Find where the given text appears and provide that cell's center as [X, Y] coordinate. 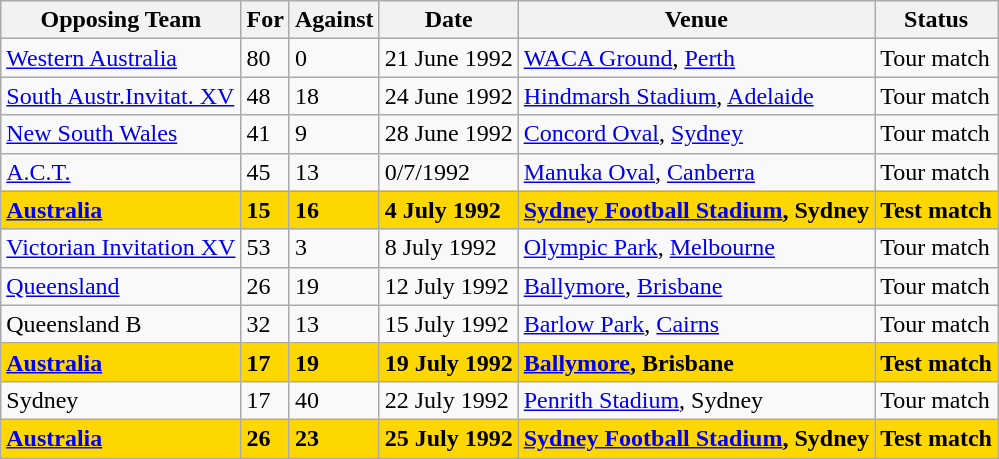
32 [265, 324]
45 [265, 172]
0/7/1992 [448, 172]
4 July 1992 [448, 210]
8 July 1992 [448, 248]
WACA Ground, Perth [696, 58]
15 [265, 210]
16 [334, 210]
28 June 1992 [448, 134]
12 July 1992 [448, 286]
Against [334, 20]
Status [936, 20]
A.C.T. [121, 172]
19 July 1992 [448, 362]
Sydney [121, 400]
Penrith Stadium, Sydney [696, 400]
3 [334, 248]
25 July 1992 [448, 438]
41 [265, 134]
53 [265, 248]
18 [334, 96]
New South Wales [121, 134]
15 July 1992 [448, 324]
Date [448, 20]
0 [334, 58]
24 June 1992 [448, 96]
21 June 1992 [448, 58]
Victorian Invitation XV [121, 248]
Barlow Park, Cairns [696, 324]
Olympic Park, Melbourne [696, 248]
9 [334, 134]
Opposing Team [121, 20]
23 [334, 438]
Venue [696, 20]
48 [265, 96]
Hindmarsh Stadium, Adelaide [696, 96]
22 July 1992 [448, 400]
Western Australia [121, 58]
80 [265, 58]
Concord Oval, Sydney [696, 134]
For [265, 20]
40 [334, 400]
Queensland B [121, 324]
Queensland [121, 286]
Manuka Oval, Canberra [696, 172]
South Austr.Invitat. XV [121, 96]
